Provide the [X, Y] coordinate of the cell's center where the given text is located.  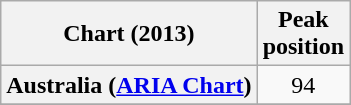
Chart (2013) [129, 34]
Australia (ARIA Chart) [129, 85]
94 [303, 85]
Peakposition [303, 34]
